Provide the (x, y) coordinate of the cell's center where the given text is located.  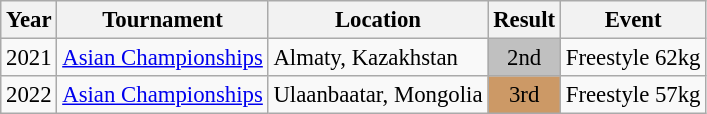
2022 (29, 95)
3rd (524, 95)
Tournament (162, 20)
Location (378, 20)
Freestyle 62kg (632, 58)
Event (632, 20)
Ulaanbaatar, Mongolia (378, 95)
Freestyle 57kg (632, 95)
Year (29, 20)
Result (524, 20)
2021 (29, 58)
2nd (524, 58)
Almaty, Kazakhstan (378, 58)
